Locate the cell with the specified text and output its (X, Y) center coordinate. 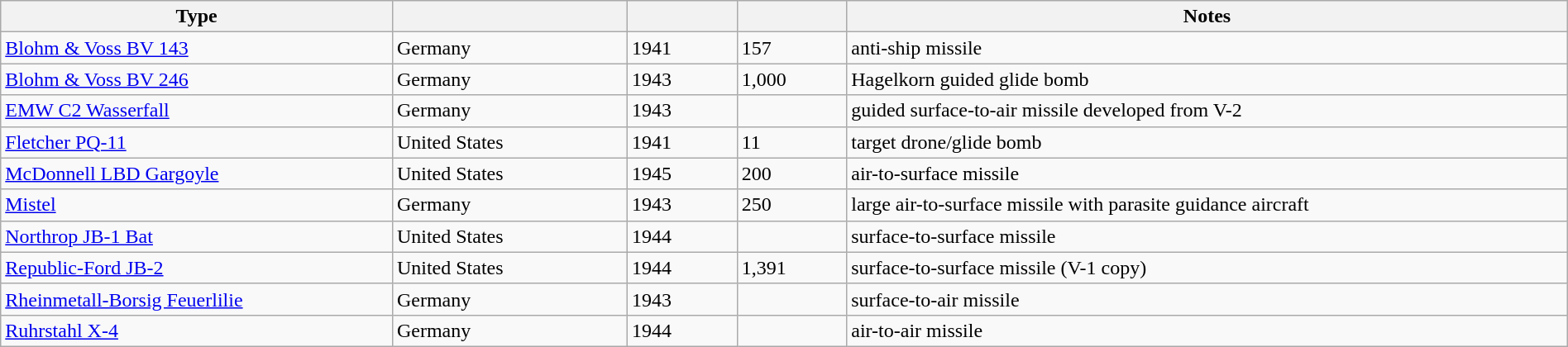
11 (792, 142)
surface-to-air missile (1207, 299)
Type (197, 17)
EMW C2 Wasserfall (197, 111)
target drone/glide bomb (1207, 142)
Rheinmetall-Borsig Feuerlilie (197, 299)
air-to-surface missile (1207, 173)
Mistel (197, 205)
anti-ship missile (1207, 48)
air-to-air missile (1207, 330)
1945 (683, 173)
surface-to-surface missile (V-1 copy) (1207, 268)
McDonnell LBD Gargoyle (197, 173)
Blohm & Voss BV 143 (197, 48)
Ruhrstahl X-4 (197, 330)
1,391 (792, 268)
200 (792, 173)
Republic-Ford JB-2 (197, 268)
Northrop JB-1 Bat (197, 236)
250 (792, 205)
Notes (1207, 17)
large air-to-surface missile with parasite guidance aircraft (1207, 205)
157 (792, 48)
1,000 (792, 79)
surface-to-surface missile (1207, 236)
Hagelkorn guided glide bomb (1207, 79)
Blohm & Voss BV 246 (197, 79)
guided surface-to-air missile developed from V-2 (1207, 111)
Fletcher PQ-11 (197, 142)
